Identify which cell holds the provided text, then report its [X, Y] central coordinate. 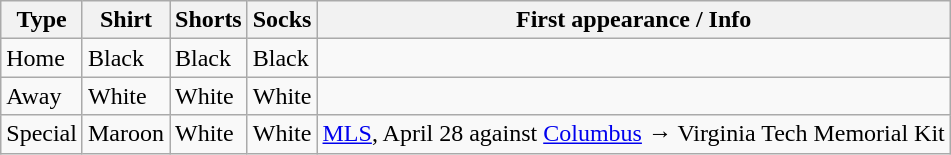
First appearance / Info [634, 20]
MLS, April 28 against Columbus → Virginia Tech Memorial Kit [634, 134]
Special [42, 134]
Shorts [209, 20]
Away [42, 96]
Type [42, 20]
Home [42, 58]
Socks [282, 20]
Maroon [126, 134]
Shirt [126, 20]
